Return (X, Y) of the center of cell containing provided text 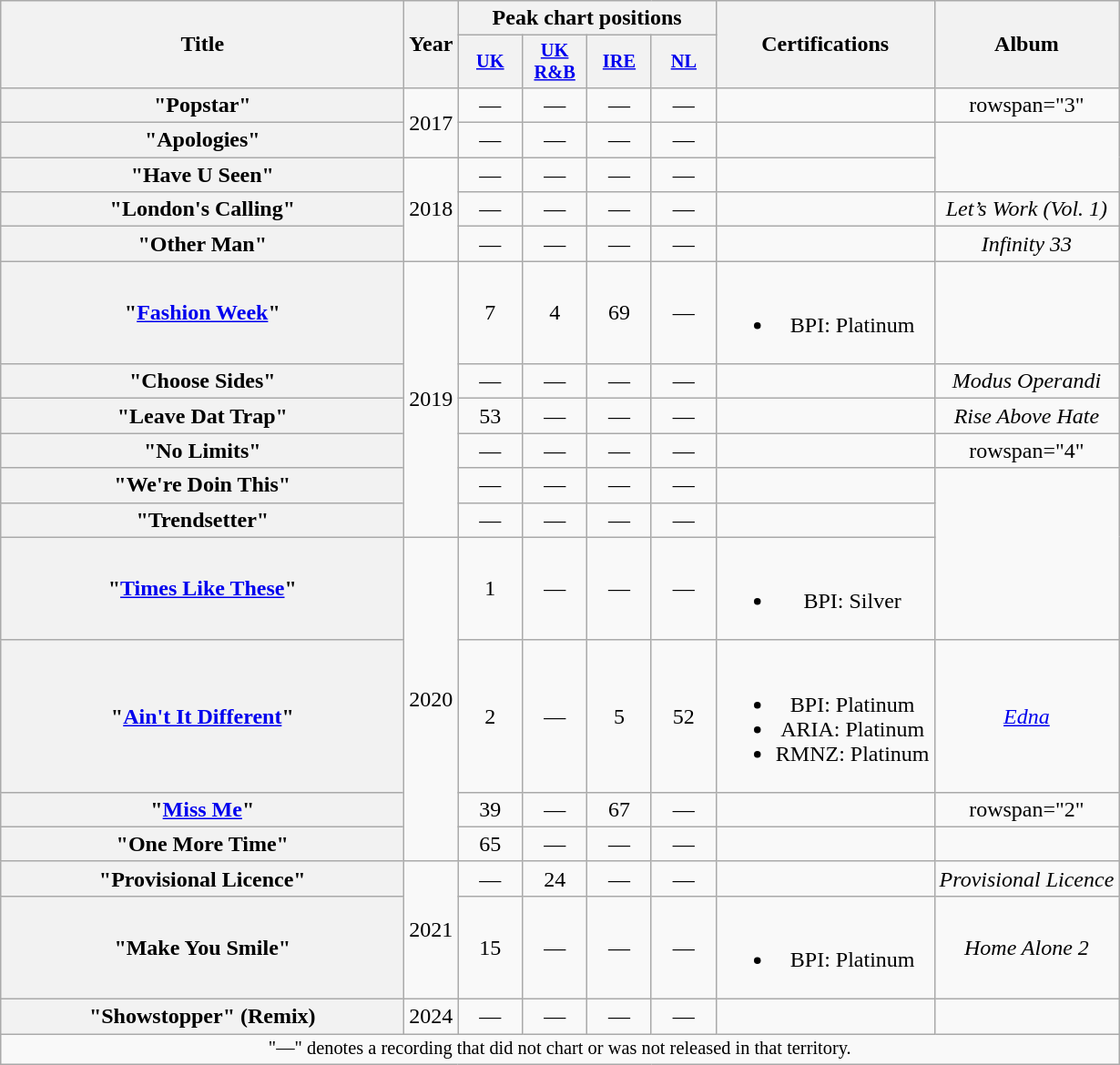
"Have U Seen" (202, 175)
BPI: Silver (825, 588)
UK (490, 62)
"We're Doin This" (202, 485)
"Provisional Licence" (202, 878)
"Popstar" (202, 105)
BPI: PlatinumARIA: PlatinumRMNZ: Platinum (825, 715)
65 (490, 844)
rowspan="4" (1027, 451)
IRE (619, 62)
"Leave Dat Trap" (202, 416)
Edna (1027, 715)
Provisional Licence (1027, 878)
Rise Above Hate (1027, 416)
Title (202, 45)
Year (432, 45)
rowspan="3" (1027, 105)
"Make You Smile" (202, 947)
"Apologies" (202, 140)
NL (683, 62)
"One More Time" (202, 844)
7 (490, 313)
39 (490, 809)
5 (619, 715)
67 (619, 809)
UKR&B (555, 62)
Modus Operandi (1027, 381)
Infinity 33 (1027, 244)
Home Alone 2 (1027, 947)
Peak chart positions (586, 18)
2019 (432, 399)
"No Limits" (202, 451)
69 (619, 313)
rowspan="2" (1027, 809)
2018 (432, 209)
52 (683, 715)
"Trendsetter" (202, 520)
"Fashion Week" (202, 313)
"Other Man" (202, 244)
"Choose Sides" (202, 381)
2 (490, 715)
"Showstopper" (Remix) (202, 1017)
1 (490, 588)
"Ain't It Different" (202, 715)
2017 (432, 122)
24 (555, 878)
"London's Calling" (202, 209)
15 (490, 947)
Let’s Work (Vol. 1) (1027, 209)
2021 (432, 930)
"—" denotes a recording that did not chart or was not released in that territory. (560, 1050)
4 (555, 313)
2024 (432, 1017)
Album (1027, 45)
Certifications (825, 45)
53 (490, 416)
"Miss Me" (202, 809)
"Times Like These" (202, 588)
2020 (432, 699)
